Capture the cell that displays the provided text and extract its [X, Y] central coordinate. 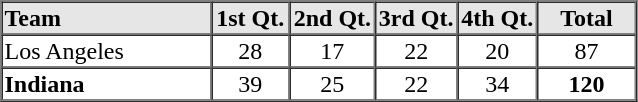
1st Qt. [250, 18]
34 [497, 84]
Total [586, 18]
2nd Qt. [332, 18]
25 [332, 84]
4th Qt. [497, 18]
Los Angeles [106, 50]
39 [250, 84]
Team [106, 18]
20 [497, 50]
28 [250, 50]
3rd Qt. [416, 18]
17 [332, 50]
Indiana [106, 84]
87 [586, 50]
120 [586, 84]
